Output the [x, y] coordinate of the center of the cell containing the given text.  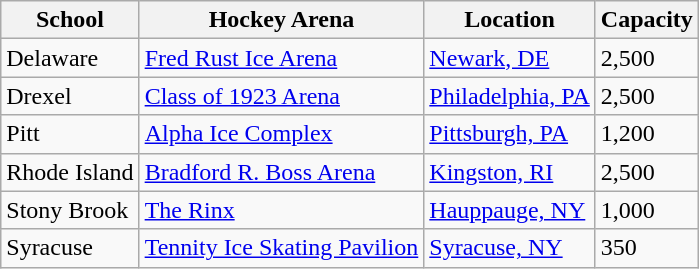
350 [646, 248]
Hockey Arena [282, 20]
Class of 1923 Arena [282, 96]
Capacity [646, 20]
Pitt [70, 134]
Drexel [70, 96]
Syracuse [70, 248]
Tennity Ice Skating Pavilion [282, 248]
Newark, DE [510, 58]
Location [510, 20]
1,000 [646, 210]
Philadelphia, PA [510, 96]
Hauppauge, NY [510, 210]
Bradford R. Boss Arena [282, 172]
Alpha Ice Complex [282, 134]
Pittsburgh, PA [510, 134]
School [70, 20]
Rhode Island [70, 172]
1,200 [646, 134]
The Rinx [282, 210]
Stony Brook [70, 210]
Syracuse, NY [510, 248]
Delaware [70, 58]
Fred Rust Ice Arena [282, 58]
Kingston, RI [510, 172]
